Capture the cell that displays the provided text and extract its [X, Y] central coordinate. 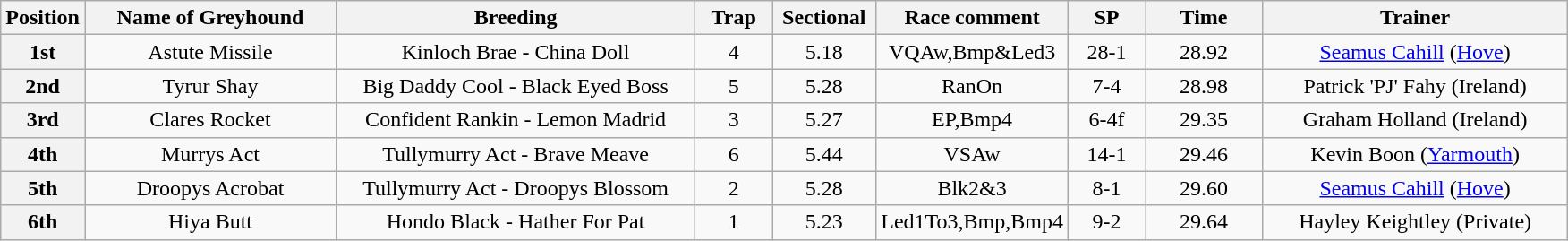
Tullymurry Act - Droopys Blossom [516, 188]
RanOn [972, 86]
5.44 [824, 154]
VQAw,Bmp&Led3 [972, 52]
6th [43, 222]
Droopys Acrobat [209, 188]
Blk2&3 [972, 188]
Tyrur Shay [209, 86]
14-1 [1106, 154]
4 [734, 52]
1st [43, 52]
2 [734, 188]
Trainer [1416, 18]
Trap [734, 18]
29.46 [1205, 154]
7-4 [1106, 86]
Time [1205, 18]
SP [1106, 18]
Hondo Black - Hather For Pat [516, 222]
28.92 [1205, 52]
6 [734, 154]
5th [43, 188]
5.23 [824, 222]
4th [43, 154]
Kinloch Brae - China Doll [516, 52]
28-1 [1106, 52]
5 [734, 86]
5.27 [824, 120]
Hayley Keightley (Private) [1416, 222]
Tullymurry Act - Brave Meave [516, 154]
5.18 [824, 52]
Murrys Act [209, 154]
Race comment [972, 18]
VSAw [972, 154]
1 [734, 222]
Astute Missile [209, 52]
8-1 [1106, 188]
Clares Rocket [209, 120]
Position [43, 18]
Name of Greyhound [209, 18]
3rd [43, 120]
Hiya Butt [209, 222]
29.64 [1205, 222]
29.35 [1205, 120]
28.98 [1205, 86]
9-2 [1106, 222]
6-4f [1106, 120]
Patrick 'PJ' Fahy (Ireland) [1416, 86]
29.60 [1205, 188]
Confident Rankin - Lemon Madrid [516, 120]
Sectional [824, 18]
3 [734, 120]
EP,Bmp4 [972, 120]
2nd [43, 86]
Led1To3,Bmp,Bmp4 [972, 222]
Graham Holland (Ireland) [1416, 120]
Kevin Boon (Yarmouth) [1416, 154]
Breeding [516, 18]
Big Daddy Cool - Black Eyed Boss [516, 86]
